Return [X, Y] of the center of cell containing provided text 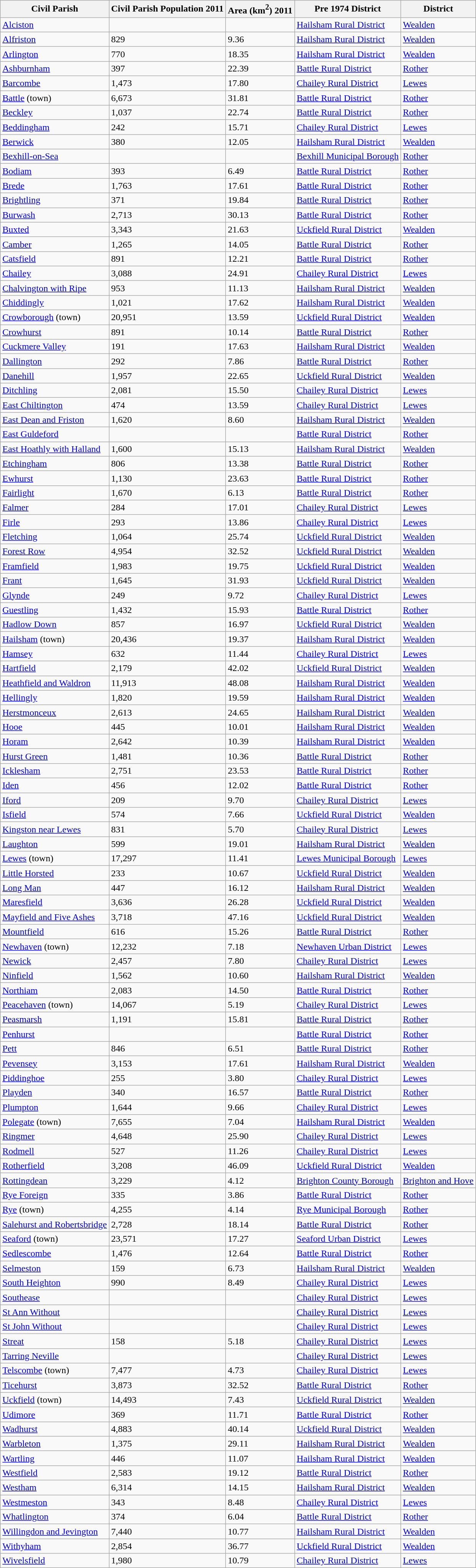
158 [168, 1341]
Danehill [55, 376]
3,088 [168, 273]
Crowhurst [55, 332]
Hailsham (town) [55, 639]
11.44 [260, 654]
284 [168, 507]
Brightling [55, 200]
Buxted [55, 229]
31.81 [260, 98]
Herstmonceux [55, 712]
Cuckmere Valley [55, 347]
22.65 [260, 376]
4.14 [260, 1209]
15.13 [260, 449]
8.60 [260, 420]
1,620 [168, 420]
393 [168, 171]
Rye Foreign [55, 1195]
Ditchling [55, 390]
3,208 [168, 1166]
19.12 [260, 1473]
6.13 [260, 493]
Iford [55, 800]
Little Horsted [55, 873]
369 [168, 1414]
806 [168, 463]
7,440 [168, 1531]
1,481 [168, 756]
292 [168, 361]
24.91 [260, 273]
19.75 [260, 566]
Civil Parish Population 2011 [168, 9]
South Heighton [55, 1283]
40.14 [260, 1429]
Dallington [55, 361]
335 [168, 1195]
5.18 [260, 1341]
Rye Municipal Borough [348, 1209]
St Ann Without [55, 1312]
District [438, 9]
2,457 [168, 961]
846 [168, 1049]
17.01 [260, 507]
9.70 [260, 800]
14,493 [168, 1400]
445 [168, 727]
Wadhurst [55, 1429]
Bexhill-on-Sea [55, 156]
2,613 [168, 712]
7.43 [260, 1400]
48.08 [260, 683]
42.02 [260, 668]
Etchingham [55, 463]
Isfield [55, 815]
15.50 [260, 390]
4.12 [260, 1180]
Beckley [55, 113]
Willingdon and Jevington [55, 1531]
2,854 [168, 1546]
36.77 [260, 1546]
Arlington [55, 54]
23,571 [168, 1239]
4.73 [260, 1370]
47.16 [260, 917]
Frant [55, 581]
371 [168, 200]
16.12 [260, 888]
456 [168, 786]
12.64 [260, 1254]
191 [168, 347]
Alciston [55, 25]
10.36 [260, 756]
5.19 [260, 1005]
11.07 [260, 1458]
8.48 [260, 1502]
953 [168, 288]
Ticehurst [55, 1385]
14.50 [260, 990]
1,644 [168, 1107]
Ninfield [55, 975]
2,583 [168, 1473]
East Chiltington [55, 405]
Chalvington with Ripe [55, 288]
Hooe [55, 727]
3,718 [168, 917]
7.04 [260, 1122]
2,751 [168, 771]
Westmeston [55, 1502]
Peacehaven (town) [55, 1005]
7,477 [168, 1370]
Piddinghoe [55, 1078]
19.84 [260, 200]
17.27 [260, 1239]
3,229 [168, 1180]
293 [168, 522]
Area (km2) 2011 [260, 9]
15.93 [260, 610]
17.80 [260, 83]
9.36 [260, 39]
255 [168, 1078]
Rotherfield [55, 1166]
4,954 [168, 551]
2,081 [168, 390]
Pevensey [55, 1063]
22.74 [260, 113]
1,473 [168, 83]
30.13 [260, 215]
1,130 [168, 478]
Lewes (town) [55, 859]
374 [168, 1517]
1,037 [168, 113]
2,083 [168, 990]
474 [168, 405]
10.77 [260, 1531]
2,728 [168, 1224]
26.28 [260, 902]
12,232 [168, 946]
Crowborough (town) [55, 317]
7,655 [168, 1122]
4,255 [168, 1209]
Wivelsfield [55, 1561]
Heathfield and Waldron [55, 683]
1,432 [168, 610]
Seaford Urban District [348, 1239]
17.62 [260, 302]
Long Man [55, 888]
Tarring Neville [55, 1356]
Ringmer [55, 1136]
Westham [55, 1488]
8.49 [260, 1283]
Streat [55, 1341]
Kingston near Lewes [55, 829]
Framfield [55, 566]
Rottingdean [55, 1180]
22.39 [260, 68]
829 [168, 39]
1,021 [168, 302]
1,763 [168, 186]
574 [168, 815]
Selmeston [55, 1268]
1,476 [168, 1254]
Peasmarsh [55, 1020]
19.01 [260, 844]
Udimore [55, 1414]
Iden [55, 786]
11.26 [260, 1151]
3,873 [168, 1385]
Whatlington [55, 1517]
Hellingly [55, 698]
9.66 [260, 1107]
5.70 [260, 829]
23.53 [260, 771]
17.63 [260, 347]
East Hoathly with Halland [55, 449]
11.71 [260, 1414]
1,980 [168, 1561]
29.11 [260, 1443]
Telscombe (town) [55, 1370]
Barcombe [55, 83]
Lewes Municipal Borough [348, 859]
2,179 [168, 668]
632 [168, 654]
Newhaven (town) [55, 946]
Forest Row [55, 551]
10.67 [260, 873]
6.49 [260, 171]
Pre 1974 District [348, 9]
Hadlow Down [55, 625]
Southease [55, 1297]
13.38 [260, 463]
3.80 [260, 1078]
9.72 [260, 595]
990 [168, 1283]
Brede [55, 186]
13.86 [260, 522]
249 [168, 595]
Burwash [55, 215]
Laughton [55, 844]
St John Without [55, 1327]
Northiam [55, 990]
Withyham [55, 1546]
Ewhurst [55, 478]
12.02 [260, 786]
Fairlight [55, 493]
10.39 [260, 741]
Sedlescombe [55, 1254]
6.51 [260, 1049]
Bexhill Municipal Borough [348, 156]
14,067 [168, 1005]
20,951 [168, 317]
Polegate (town) [55, 1122]
21.63 [260, 229]
7.80 [260, 961]
10.79 [260, 1561]
2,713 [168, 215]
2,642 [168, 741]
Rye (town) [55, 1209]
Chailey [55, 273]
Camber [55, 244]
31.93 [260, 581]
Fletching [55, 537]
3,153 [168, 1063]
Falmer [55, 507]
1,265 [168, 244]
Horam [55, 741]
Brighton County Borough [348, 1180]
18.35 [260, 54]
14.15 [260, 1488]
Chiddingly [55, 302]
770 [168, 54]
Plumpton [55, 1107]
Penhurst [55, 1034]
1,562 [168, 975]
20,436 [168, 639]
Seaford (town) [55, 1239]
Westfield [55, 1473]
17,297 [168, 859]
Guestling [55, 610]
599 [168, 844]
46.09 [260, 1166]
242 [168, 127]
12.21 [260, 259]
East Guldeford [55, 434]
Ashburnham [55, 68]
1,670 [168, 493]
1,957 [168, 376]
Icklesham [55, 771]
1,191 [168, 1020]
Hartfield [55, 668]
14.05 [260, 244]
4,883 [168, 1429]
10.01 [260, 727]
447 [168, 888]
Firle [55, 522]
Brighton and Hove [438, 1180]
11,913 [168, 683]
Warbleton [55, 1443]
3,636 [168, 902]
Hurst Green [55, 756]
15.71 [260, 127]
Civil Parish [55, 9]
15.26 [260, 932]
Beddingham [55, 127]
343 [168, 1502]
Glynde [55, 595]
340 [168, 1093]
6,673 [168, 98]
7.86 [260, 361]
Alfriston [55, 39]
Playden [55, 1093]
527 [168, 1151]
25.90 [260, 1136]
18.14 [260, 1224]
831 [168, 829]
19.59 [260, 698]
10.60 [260, 975]
6,314 [168, 1488]
Hamsey [55, 654]
233 [168, 873]
Newhaven Urban District [348, 946]
1,820 [168, 698]
19.37 [260, 639]
7.18 [260, 946]
380 [168, 142]
1,064 [168, 537]
Bodiam [55, 171]
Maresfield [55, 902]
Newick [55, 961]
1,645 [168, 581]
857 [168, 625]
Berwick [55, 142]
7.66 [260, 815]
East Dean and Friston [55, 420]
Salehurst and Robertsbridge [55, 1224]
3.86 [260, 1195]
Battle (town) [55, 98]
Rodmell [55, 1151]
6.73 [260, 1268]
11.13 [260, 288]
Uckfield (town) [55, 1400]
12.05 [260, 142]
11.41 [260, 859]
1,375 [168, 1443]
Mayfield and Five Ashes [55, 917]
6.04 [260, 1517]
10.14 [260, 332]
Wartling [55, 1458]
25.74 [260, 537]
3,343 [168, 229]
446 [168, 1458]
23.63 [260, 478]
15.81 [260, 1020]
209 [168, 800]
24.65 [260, 712]
159 [168, 1268]
Pett [55, 1049]
16.57 [260, 1093]
4,648 [168, 1136]
Catsfield [55, 259]
1,600 [168, 449]
397 [168, 68]
Mountfield [55, 932]
16.97 [260, 625]
1,983 [168, 566]
616 [168, 932]
